From the cell containing the given text, extract its center point as [X, Y] coordinate. 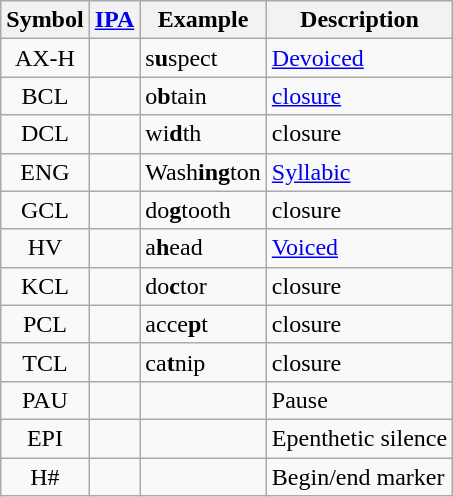
Syllabic [359, 172]
AX-H [45, 58]
catnip [203, 362]
Begin/end marker [359, 477]
HV [45, 248]
PCL [45, 324]
ahead [203, 248]
doctor [203, 286]
GCL [45, 210]
H# [45, 477]
Description [359, 20]
BCL [45, 96]
Example [203, 20]
Epenthetic silence [359, 438]
DCL [45, 134]
Washington [203, 172]
Voiced [359, 248]
PAU [45, 400]
accept [203, 324]
width [203, 134]
ENG [45, 172]
dogtooth [203, 210]
Pause [359, 400]
Devoiced [359, 58]
TCL [45, 362]
EPI [45, 438]
Symbol [45, 20]
obtain [203, 96]
suspect [203, 58]
IPA [114, 20]
KCL [45, 286]
